Locate the cell with the specified text and output its [x, y] center coordinate. 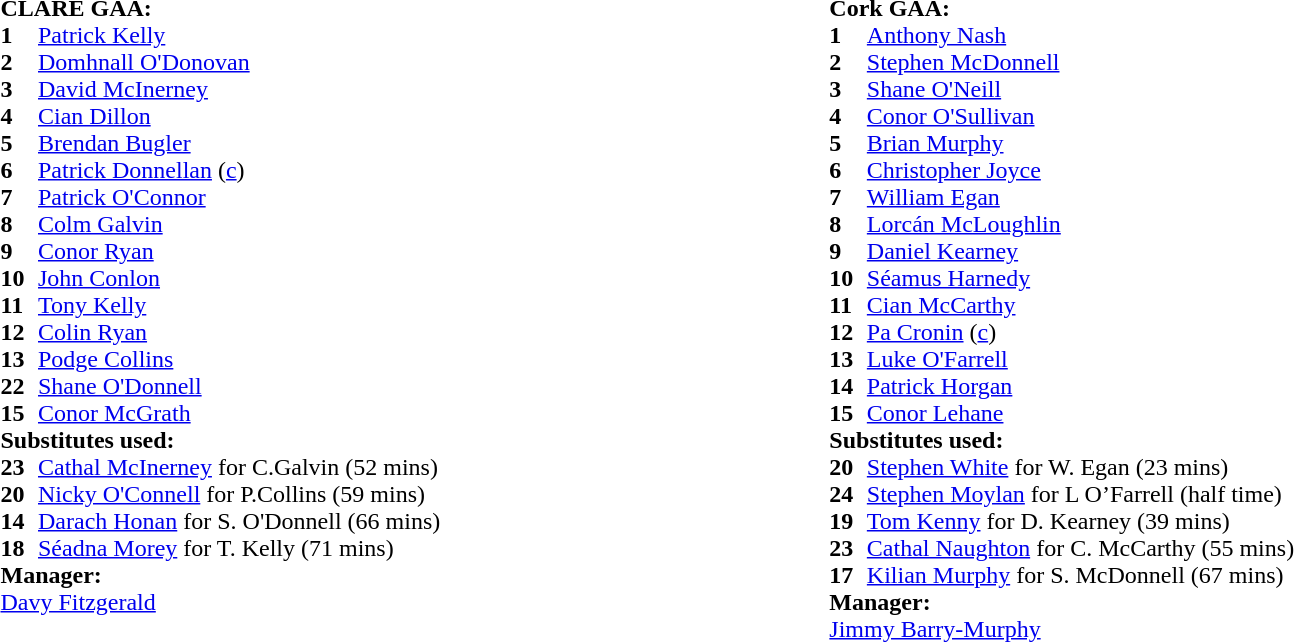
Séadna Morey for T. Kelly (71 mins) [239, 548]
Pa Cronin (c) [1080, 332]
Colm Galvin [239, 224]
Nicky O'Connell for P.Collins (59 mins) [239, 494]
Lorcán McLoughlin [1080, 224]
Conor O'Sullivan [1080, 116]
Anthony Nash [1080, 36]
Tony Kelly [239, 306]
William Egan [1080, 198]
Stephen McDonnell [1080, 62]
Domhnall O'Donovan [239, 62]
Cian McCarthy [1080, 306]
Séamus Harnedy [1080, 278]
Patrick O'Connor [239, 198]
David McInerney [239, 90]
Tom Kenny for D. Kearney (39 mins) [1080, 522]
Conor Lehane [1080, 414]
Conor McGrath [239, 414]
Cathal Naughton for C. McCarthy (55 mins) [1080, 548]
Cian Dillon [239, 116]
Patrick Kelly [239, 36]
Colin Ryan [239, 332]
Brian Murphy [1080, 144]
Brendan Bugler [239, 144]
Christopher Joyce [1080, 170]
Podge Collins [239, 360]
Shane O'Neill [1080, 90]
18 [19, 548]
Conor Ryan [239, 252]
Cathal McInerney for C.Galvin (52 mins) [239, 468]
17 [848, 576]
22 [19, 386]
John Conlon [239, 278]
Patrick Donnellan (c) [239, 170]
Davy Fitzgerald [220, 602]
Patrick Horgan [1080, 386]
Luke O'Farrell [1080, 360]
Daniel Kearney [1080, 252]
Stephen Moylan for L O’Farrell (half time) [1080, 494]
19 [848, 522]
Stephen White for W. Egan (23 mins) [1080, 468]
Darach Honan for S. O'Donnell (66 mins) [239, 522]
24 [848, 494]
Shane O'Donnell [239, 386]
Kilian Murphy for S. McDonnell (67 mins) [1080, 576]
